Determine the [X, Y] coordinate at the center of the cell enclosing the given text.  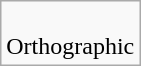
Orthographic [70, 34]
